Pinpoint the cell where the given text exists, returning its [x, y] midpoint coordinate. 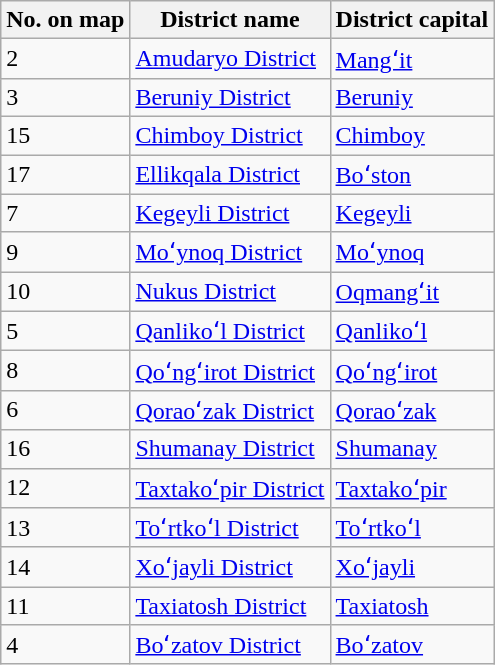
Taxiatosh District [230, 606]
13 [66, 528]
Qoʻngʻirot District [230, 371]
Toʻrtkoʻl District [230, 528]
Chimboy [412, 135]
5 [66, 331]
Amudaryo District [230, 59]
8 [66, 371]
Mangʻit [412, 59]
Beruniy District [230, 97]
Taxtakoʻpir District [230, 488]
District name [230, 20]
Oqmangʻit [412, 292]
15 [66, 135]
Shumanay District [230, 449]
16 [66, 449]
Kegeyli [412, 213]
District capital [412, 20]
3 [66, 97]
17 [66, 174]
2 [66, 59]
Nukus District [230, 292]
Moʻynoq [412, 252]
Boʻston [412, 174]
12 [66, 488]
Boʻzatov District [230, 645]
Qoraoʻzak [412, 410]
Xoʻjayli [412, 567]
Shumanay [412, 449]
Moʻynoq District [230, 252]
Qoʻngʻirot [412, 371]
Boʻzatov [412, 645]
9 [66, 252]
7 [66, 213]
Ellikqala District [230, 174]
4 [66, 645]
14 [66, 567]
Kegeyli District [230, 213]
Beruniy [412, 97]
Chimboy District [230, 135]
Qanlikoʻl [412, 331]
6 [66, 410]
Taxtakoʻpir [412, 488]
Qanlikoʻl District [230, 331]
Xoʻjayli District [230, 567]
Qoraoʻzak District [230, 410]
10 [66, 292]
Taxiatosh [412, 606]
No. on map [66, 20]
Toʻrtkoʻl [412, 528]
11 [66, 606]
